Locate the cell with the specified text and output its (X, Y) center coordinate. 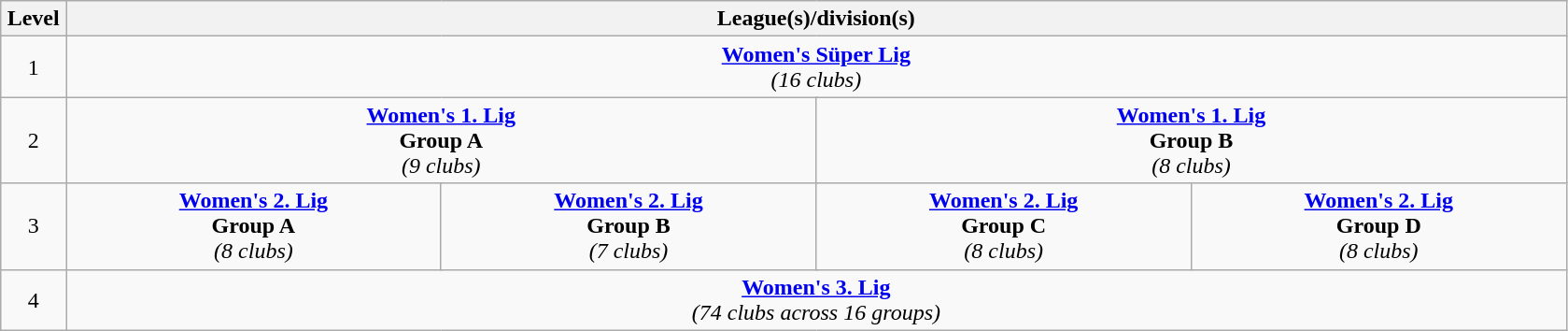
2 (34, 140)
Women's 2. LigGroup B(7 clubs) (629, 226)
Women's 2. LigGroup C(8 clubs) (1004, 226)
Women's 2. LigGroup A(8 clubs) (254, 226)
Women's 1. LigGroup A(9 clubs) (441, 140)
Women's 3. Lig(74 clubs across 16 groups) (816, 299)
Women's Süper Lig(16 clubs) (816, 67)
4 (34, 299)
Level (34, 19)
Women's 1. LigGroup B(8 clubs) (1192, 140)
3 (34, 226)
League(s)/division(s) (816, 19)
1 (34, 67)
Women's 2. LigGroup D(8 clubs) (1378, 226)
